Provide the [x, y] coordinate of the cell's center where the given text is located.  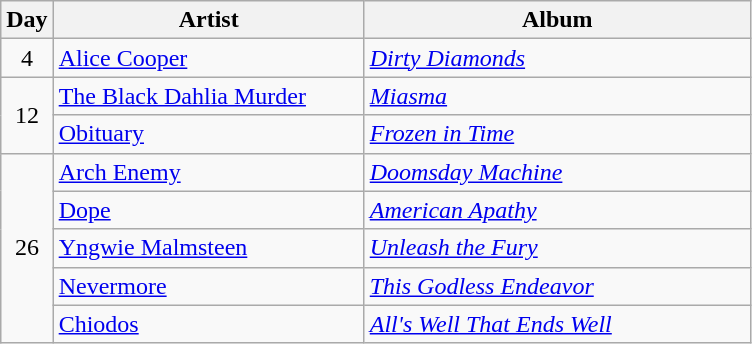
Unleash the Fury [557, 248]
4 [27, 58]
This Godless Endeavor [557, 286]
Frozen in Time [557, 134]
Yngwie Malmsteen [208, 248]
American Apathy [557, 210]
Day [27, 20]
Chiodos [208, 324]
All's Well That Ends Well [557, 324]
Obituary [208, 134]
Artist [208, 20]
Album [557, 20]
Alice Cooper [208, 58]
Doomsday Machine [557, 172]
12 [27, 115]
Miasma [557, 96]
Dope [208, 210]
The Black Dahlia Murder [208, 96]
Nevermore [208, 286]
26 [27, 248]
Arch Enemy [208, 172]
Dirty Diamonds [557, 58]
